Identify which cell holds the provided text, then report its (x, y) central coordinate. 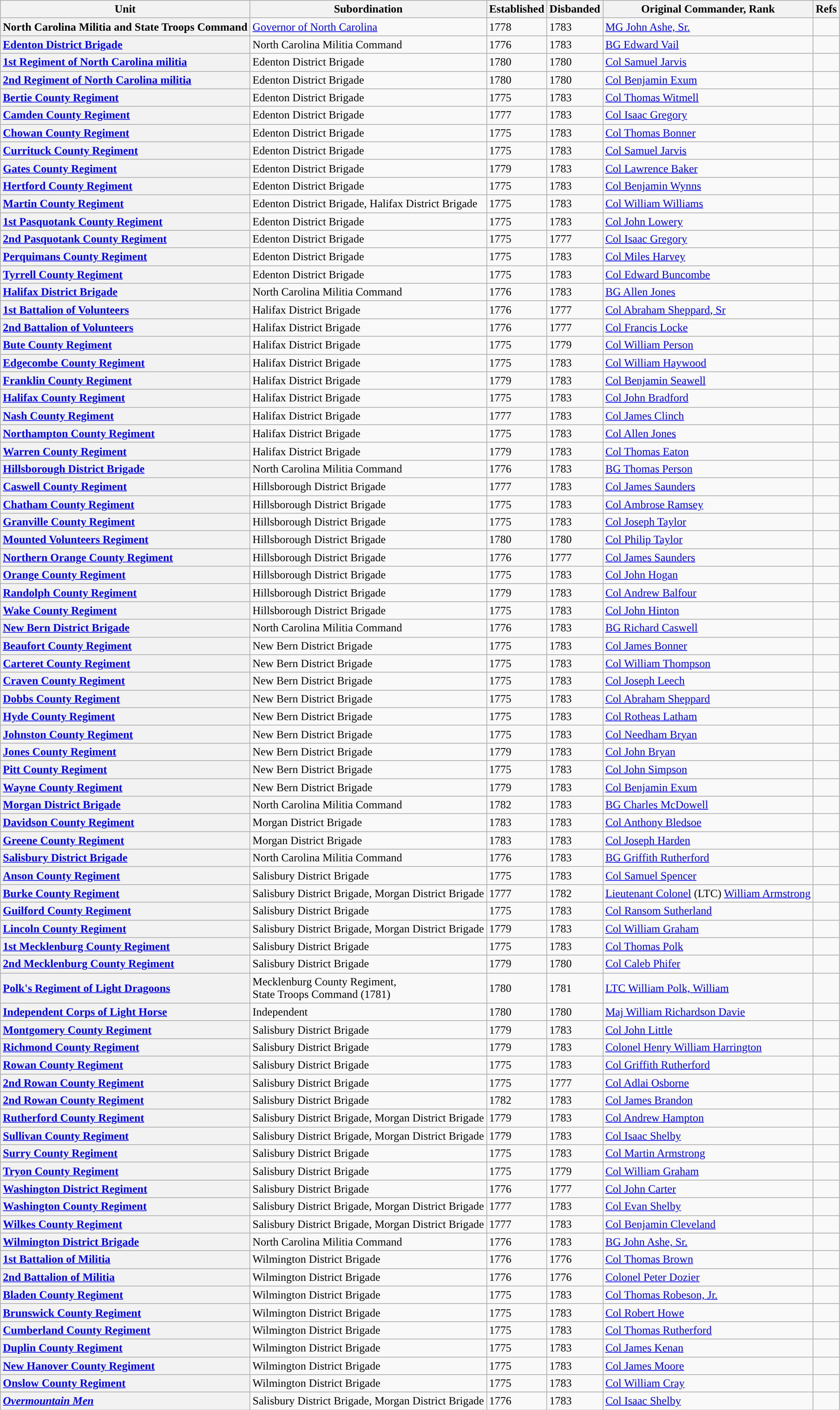
BG Charles McDowell (708, 805)
Col Andrew Balfour (708, 593)
Col Joseph Leech (708, 681)
Col William Williams (708, 203)
Col William Person (708, 345)
2nd Mecklenburg County Regiment (125, 964)
Nash County Regiment (125, 416)
Col Philip Taylor (708, 540)
Col John Simpson (708, 769)
Richmond County Regiment (125, 1047)
Col James Moore (708, 1365)
Col John Hinton (708, 610)
1st Battalion of Volunteers (125, 310)
BG Richard Caswell (708, 628)
North Carolina Militia and State Troops Command (125, 27)
Col James Clinch (708, 416)
Col Thomas Rutherford (708, 1330)
Subordination (368, 9)
MG John Ashe, Sr. (708, 27)
Col Thomas Brown (708, 1259)
Col John Hogan (708, 575)
Perquimans County Regiment (125, 257)
Col William Haywood (708, 363)
Gates County Regiment (125, 168)
Onslow County Regiment (125, 1384)
Col Edward Buncombe (708, 275)
1st Regiment of North Carolina militia (125, 62)
Brunswick County Regiment (125, 1312)
BG Griffith Rutherford (708, 858)
Davidson County Regiment (125, 823)
Chatham County Regiment (125, 504)
Guilford County Regiment (125, 911)
Johnston County Regiment (125, 734)
Burke County Regiment (125, 893)
Halifax County Regiment (125, 398)
Disbanded (575, 9)
LTC William Polk, William (708, 988)
2nd Battalion of Militia (125, 1277)
Col John Bradford (708, 398)
Sullivan County Regiment (125, 1136)
Col Francis Locke (708, 328)
BG Thomas Person (708, 469)
Bladen County Regiment (125, 1295)
Col John Lowery (708, 222)
Original Commander, Rank (708, 9)
Martin County Regiment (125, 203)
Carteret County Regiment (125, 663)
Col Lawrence Baker (708, 168)
Col James Kenan (708, 1348)
Chowan County Regiment (125, 133)
Craven County Regiment (125, 681)
Established (517, 9)
2nd Battalion of Volunteers (125, 328)
Colonel Peter Dozier (708, 1277)
Col Benjamin Cleveland (708, 1224)
Col Griffith Rutherford (708, 1065)
Col Ransom Sutherland (708, 911)
Lincoln County Regiment (125, 929)
Col Thomas Robeson, Jr. (708, 1295)
Col Thomas Witmell (708, 98)
Randolph County Regiment (125, 593)
Bertie County Regiment (125, 98)
Tyrrell County Regiment (125, 275)
Wayne County Regiment (125, 787)
Dobbs County Regiment (125, 699)
Col Thomas Eaton (708, 451)
Warren County Regiment (125, 451)
Maj William Richardson Davie (708, 1012)
BG Edward Vail (708, 45)
Edenton District Brigade, Halifax District Brigade (368, 203)
Col Robert Howe (708, 1312)
Col John Little (708, 1030)
Col Abraham Sheppard, Sr (708, 310)
Pitt County Regiment (125, 769)
Montgomery County Regiment (125, 1030)
1778 (517, 27)
Surry County Regiment (125, 1154)
Rowan County Regiment (125, 1065)
Col John Carter (708, 1189)
Col Joseph Taylor (708, 522)
Colonel Henry William Harrington (708, 1047)
Col William Thompson (708, 663)
Col Allen Jones (708, 433)
Wake County Regiment (125, 610)
2nd Pasquotank County Regiment (125, 239)
Col Anthony Bledsoe (708, 823)
Col Rotheas Latham (708, 716)
1st Mecklenburg County Regiment (125, 946)
Camden County Regiment (125, 115)
Granville County Regiment (125, 522)
Washington District Regiment (125, 1189)
Mounted Volunteers Regiment (125, 540)
Orange County Regiment (125, 575)
Hertford County Regiment (125, 186)
Lieutenant Colonel (LTC) William Armstrong (708, 893)
Edgecombe County Regiment (125, 363)
Hyde County Regiment (125, 716)
Wilkes County Regiment (125, 1224)
Jones County Regiment (125, 752)
Anson County Regiment (125, 876)
Col Adlai Osborne (708, 1083)
1781 (575, 988)
Caswell County Regiment (125, 486)
Col John Bryan (708, 752)
Col Benjamin Wynns (708, 186)
Col Samuel Spencer (708, 876)
Col Martin Armstrong (708, 1154)
Col Miles Harvey (708, 257)
Col Thomas Polk (708, 946)
Col James Bonner (708, 646)
Rutherford County Regiment (125, 1118)
BG John Ashe, Sr. (708, 1242)
Col Caleb Phifer (708, 964)
Unit (125, 9)
Col Needham Bryan (708, 734)
Col Thomas Bonner (708, 133)
Overmountain Men (125, 1401)
1st Battalion of Militia (125, 1259)
Col Abraham Sheppard (708, 699)
Greene County Regiment (125, 840)
Washington County Regiment (125, 1207)
Refs (826, 9)
BG Allen Jones (708, 292)
Col James Brandon (708, 1101)
Duplin County Regiment (125, 1348)
Northern Orange County Regiment (125, 557)
Col Joseph Harden (708, 840)
Mecklenburg County Regiment,State Troops Command (1781) (368, 988)
Governor of North Carolina (368, 27)
Col Ambrose Ramsey (708, 504)
Independent (368, 1012)
1st Pasquotank County Regiment (125, 222)
Cumberland County Regiment (125, 1330)
Col Benjamin Seawell (708, 380)
Tryon County Regiment (125, 1171)
Independent Corps of Light Horse (125, 1012)
Col Andrew Hampton (708, 1118)
Franklin County Regiment (125, 380)
Northampton County Regiment (125, 433)
Currituck County Regiment (125, 151)
Col Evan Shelby (708, 1207)
2nd Regiment of North Carolina militia (125, 80)
New Hanover County Regiment (125, 1365)
Col William Cray (708, 1384)
Beaufort County Regiment (125, 646)
Bute County Regiment (125, 345)
Polk's Regiment of Light Dragoons (125, 988)
